From the cell containing the given text, extract its center point as [x, y] coordinate. 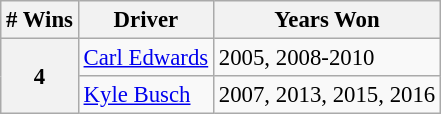
4 [40, 76]
Years Won [326, 20]
Carl Edwards [146, 58]
Kyle Busch [146, 95]
Driver [146, 20]
2005, 2008-2010 [326, 58]
2007, 2013, 2015, 2016 [326, 95]
# Wins [40, 20]
